Extract the (x, y) coordinate from the center of the cell holding the provided text.  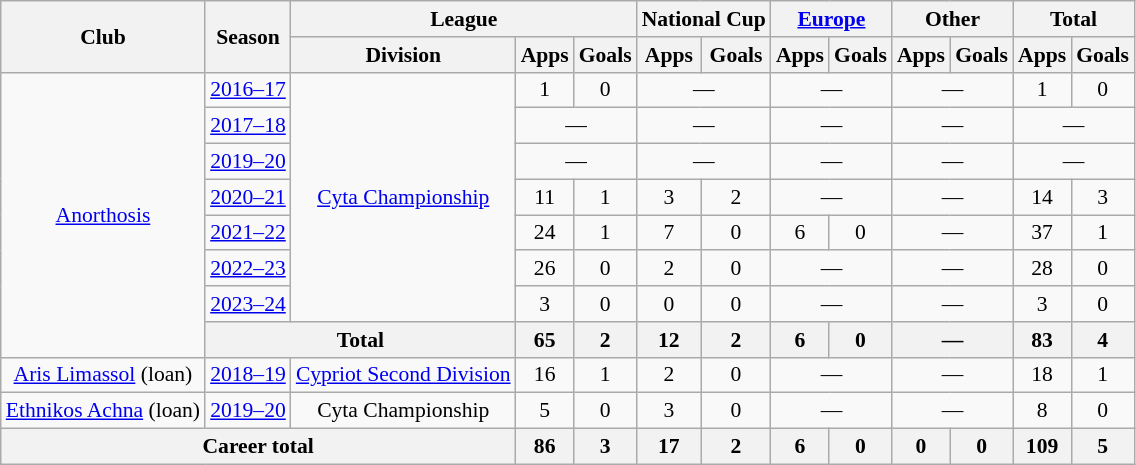
12 (669, 340)
Club (103, 36)
18 (1042, 375)
11 (545, 197)
Season (248, 36)
2018–19 (248, 375)
7 (669, 233)
2021–22 (248, 233)
16 (545, 375)
14 (1042, 197)
24 (545, 233)
8 (1042, 411)
2022–23 (248, 269)
2020–21 (248, 197)
Division (404, 55)
Other (952, 19)
Career total (258, 447)
Cypriot Second Division (404, 375)
17 (669, 447)
2017–18 (248, 126)
109 (1042, 447)
Europe (832, 19)
37 (1042, 233)
Ethnikos Achna (loan) (103, 411)
2016–17 (248, 90)
26 (545, 269)
National Cup (704, 19)
4 (1102, 340)
83 (1042, 340)
Aris Limassol (loan) (103, 375)
65 (545, 340)
86 (545, 447)
2023–24 (248, 304)
Anorthosis (103, 214)
League (464, 19)
28 (1042, 269)
